For the text-containing cell, return its midpoint in (X, Y) coordinate format. 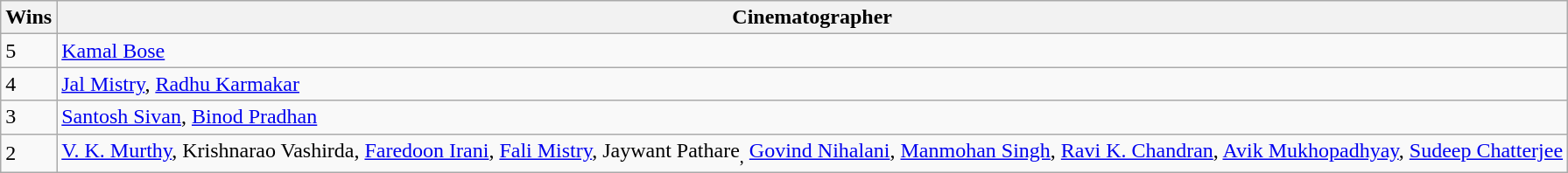
3 (29, 117)
Cinematographer (812, 17)
2 (29, 153)
Wins (29, 17)
4 (29, 84)
Jal Mistry, Radhu Karmakar (812, 84)
5 (29, 51)
Santosh Sivan, Binod Pradhan (812, 117)
Kamal Bose (812, 51)
